Capture the cell that displays the provided text and extract its (X, Y) central coordinate. 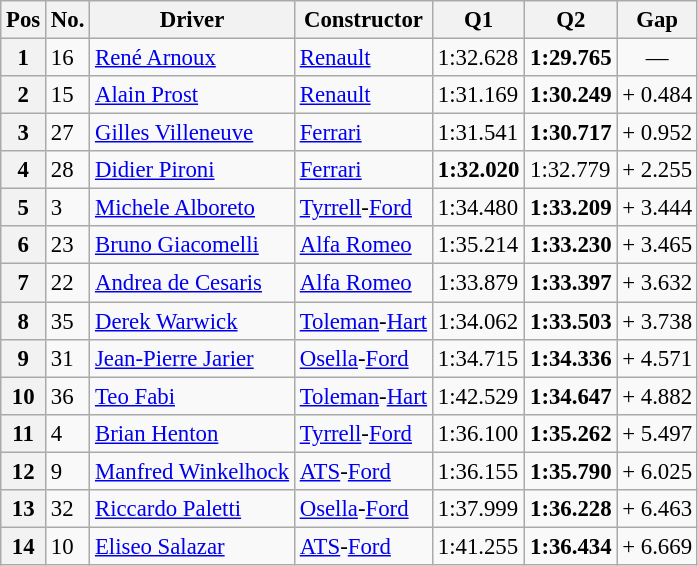
1:34.336 (571, 358)
5 (24, 208)
1:31.541 (478, 133)
1 (24, 58)
1:41.255 (478, 546)
1:33.230 (571, 245)
32 (68, 509)
Driver (192, 20)
+ 3.738 (657, 321)
16 (68, 58)
Gap (657, 20)
1:34.715 (478, 358)
27 (68, 133)
Alain Prost (192, 95)
1:36.100 (478, 433)
12 (24, 471)
1:33.397 (571, 283)
+ 2.255 (657, 170)
+ 3.444 (657, 208)
Bruno Giacomelli (192, 245)
+ 0.484 (657, 95)
+ 5.497 (657, 433)
28 (68, 170)
Brian Henton (192, 433)
Michele Alboreto (192, 208)
Riccardo Paletti (192, 509)
15 (68, 95)
8 (24, 321)
1:29.765 (571, 58)
1:33.879 (478, 283)
— (657, 58)
13 (24, 509)
1:34.647 (571, 396)
+ 3.632 (657, 283)
+ 0.952 (657, 133)
1:34.480 (478, 208)
1:33.209 (571, 208)
+ 6.463 (657, 509)
Constructor (363, 20)
1:36.228 (571, 509)
1:30.249 (571, 95)
1:35.790 (571, 471)
Didier Pironi (192, 170)
2 (24, 95)
11 (24, 433)
Pos (24, 20)
+ 4.882 (657, 396)
31 (68, 358)
Teo Fabi (192, 396)
Andrea de Cesaris (192, 283)
+ 6.025 (657, 471)
1:36.434 (571, 546)
Q1 (478, 20)
7 (24, 283)
Jean-Pierre Jarier (192, 358)
1:32.779 (571, 170)
22 (68, 283)
Eliseo Salazar (192, 546)
14 (24, 546)
23 (68, 245)
Q2 (571, 20)
René Arnoux (192, 58)
1:37.999 (478, 509)
1:35.262 (571, 433)
1:30.717 (571, 133)
35 (68, 321)
No. (68, 20)
1:34.062 (478, 321)
6 (24, 245)
Gilles Villeneuve (192, 133)
Derek Warwick (192, 321)
+ 6.669 (657, 546)
1:31.169 (478, 95)
1:42.529 (478, 396)
+ 4.571 (657, 358)
1:33.503 (571, 321)
1:32.020 (478, 170)
1:35.214 (478, 245)
Manfred Winkelhock (192, 471)
36 (68, 396)
1:36.155 (478, 471)
+ 3.465 (657, 245)
1:32.628 (478, 58)
